Extract the [X, Y] coordinate from the center of the cell holding the provided text.  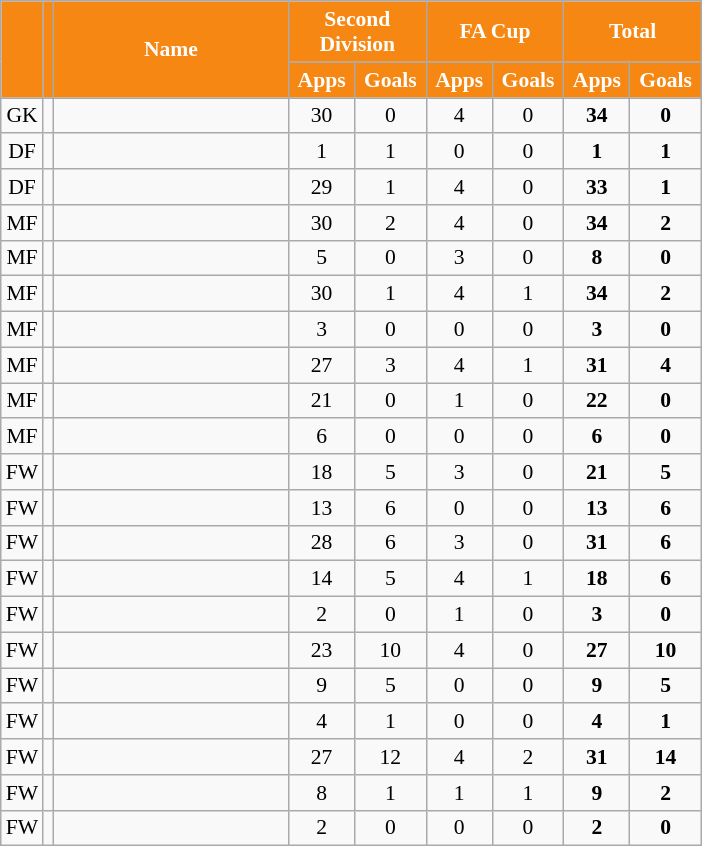
33 [597, 187]
Second Division [358, 32]
GK [22, 116]
Total [633, 32]
22 [597, 401]
FA Cup [495, 32]
28 [322, 543]
23 [322, 650]
12 [391, 757]
Name [170, 50]
29 [322, 187]
